Capture the cell that displays the provided text and extract its [X, Y] central coordinate. 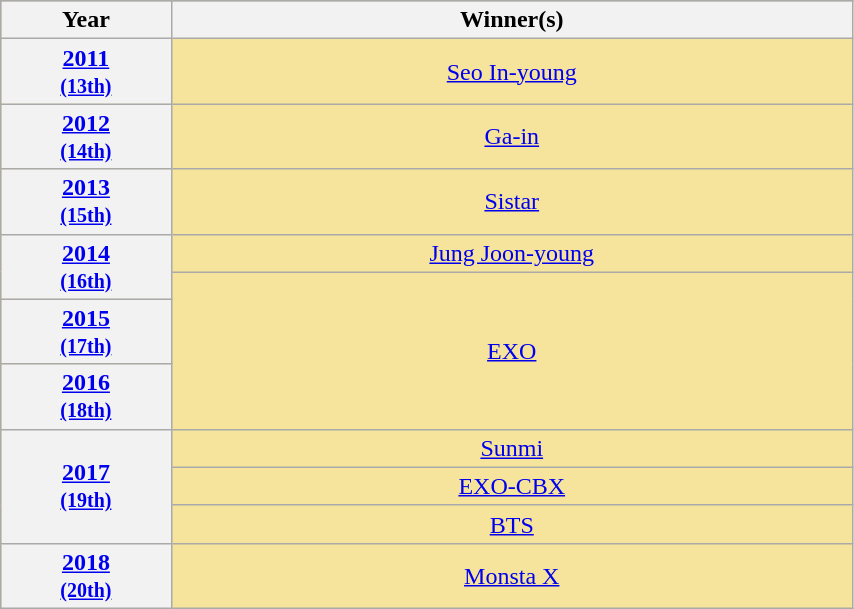
2012(14th) [86, 136]
BTS [512, 524]
Monsta X [512, 576]
Winner(s) [512, 20]
2014(16th) [86, 266]
2016(18th) [86, 396]
Jung Joon-young [512, 253]
2015(17th) [86, 332]
Seo In-young [512, 72]
Sunmi [512, 448]
2011(13th) [86, 72]
Ga-in [512, 136]
2018(20th) [86, 576]
2013(15th) [86, 202]
Sistar [512, 202]
EXO-CBX [512, 486]
EXO [512, 350]
Year [86, 20]
2017(19th) [86, 486]
